Capture the cell that displays the provided text and extract its [x, y] central coordinate. 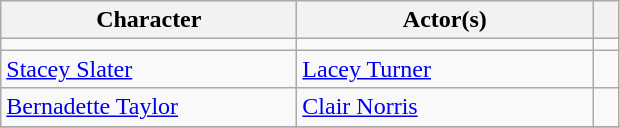
Clair Norris [445, 107]
Bernadette Taylor [149, 107]
Lacey Turner [445, 69]
Stacey Slater [149, 69]
Character [149, 20]
Actor(s) [445, 20]
